For the text-containing cell, return its midpoint in (x, y) coordinate format. 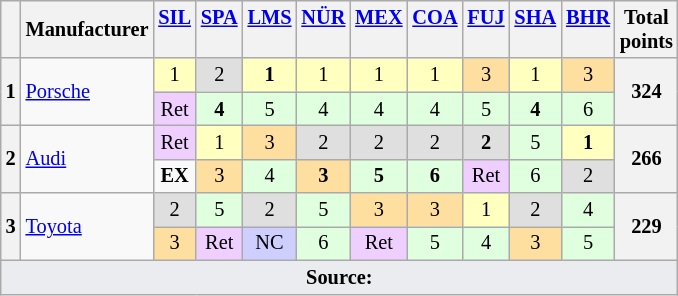
266 (646, 158)
BHR (588, 29)
FUJ (486, 29)
SHA (536, 29)
COA (434, 29)
EX (174, 176)
SIL (174, 29)
MEX (378, 29)
Totalpoints (646, 29)
Porsche (88, 92)
Source: (340, 277)
NC (270, 243)
Audi (88, 158)
SPA (220, 29)
NÜR (323, 29)
LMS (270, 29)
Manufacturer (88, 29)
229 (646, 226)
Toyota (88, 226)
324 (646, 92)
